Pinpoint the cell where the given text exists, returning its (X, Y) midpoint coordinate. 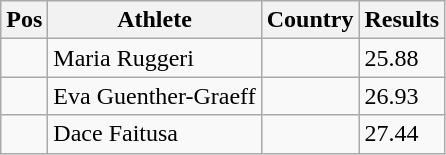
Eva Guenther-Graeff (154, 96)
26.93 (402, 96)
Athlete (154, 20)
Dace Faitusa (154, 134)
27.44 (402, 134)
Pos (24, 20)
Maria Ruggeri (154, 58)
Country (310, 20)
25.88 (402, 58)
Results (402, 20)
